Capture the cell that displays the provided text and extract its [X, Y] central coordinate. 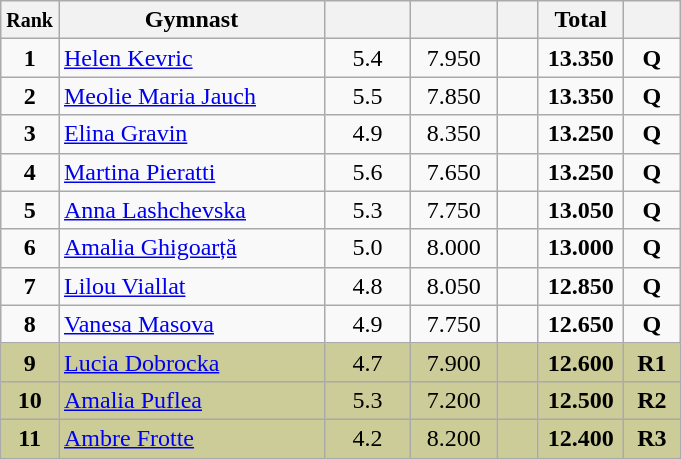
1 [30, 58]
12.600 [581, 362]
8.050 [454, 286]
Anna Lashchevska [191, 210]
Martina Pieratti [191, 172]
5 [30, 210]
5.4 [368, 58]
Gymnast [191, 20]
8.350 [454, 134]
6 [30, 248]
8.000 [454, 248]
10 [30, 400]
12.850 [581, 286]
4 [30, 172]
R2 [652, 400]
Lilou Viallat [191, 286]
8.200 [454, 438]
R3 [652, 438]
Amalia Puflea [191, 400]
Lucia Dobrocka [191, 362]
5.0 [368, 248]
7.900 [454, 362]
7.950 [454, 58]
7.850 [454, 96]
Helen Kevric [191, 58]
13.050 [581, 210]
Vanesa Masova [191, 324]
9 [30, 362]
Ambre Frotte [191, 438]
4.7 [368, 362]
4.2 [368, 438]
11 [30, 438]
5.6 [368, 172]
7 [30, 286]
8 [30, 324]
2 [30, 96]
4.8 [368, 286]
12.650 [581, 324]
R1 [652, 362]
Rank [30, 20]
12.500 [581, 400]
Total [581, 20]
7.200 [454, 400]
Amalia Ghigoarță [191, 248]
Elina Gravin [191, 134]
5.5 [368, 96]
12.400 [581, 438]
13.000 [581, 248]
3 [30, 134]
7.650 [454, 172]
Meolie Maria Jauch [191, 96]
